Scan for the cell matching the given text and deliver its (X, Y) coordinate at center. 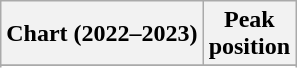
Peakposition (249, 34)
Chart (2022–2023) (102, 34)
